Capture the cell that displays the provided text and extract its [X, Y] central coordinate. 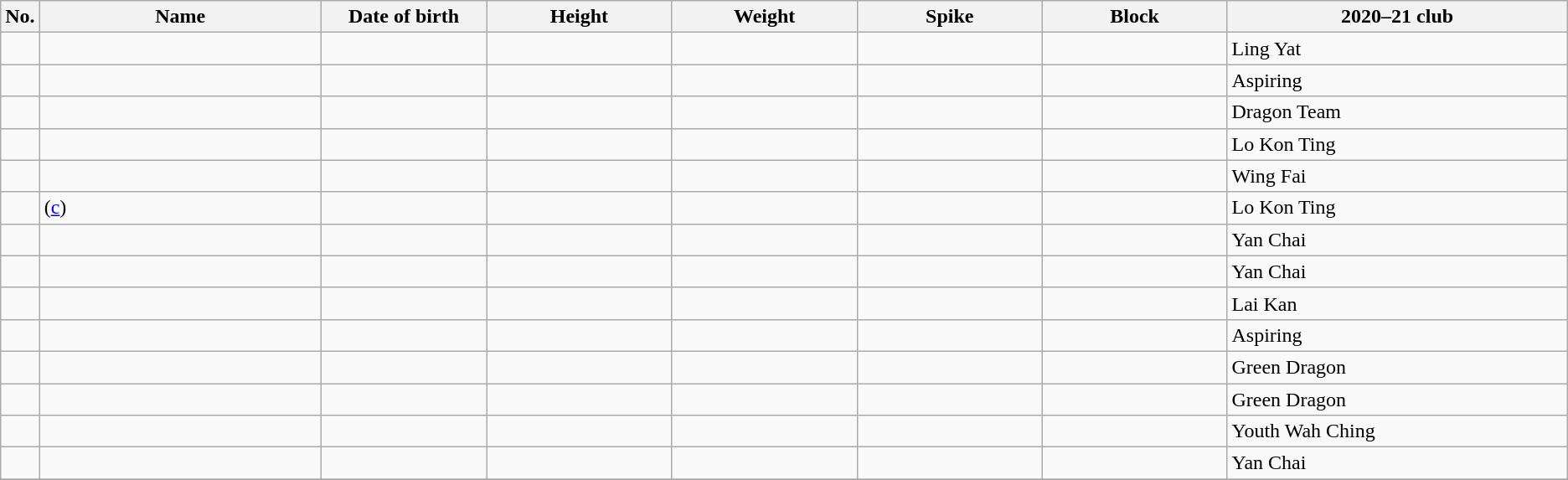
Spike [950, 17]
2020–21 club [1397, 17]
Ling Yat [1397, 49]
Block [1134, 17]
(c) [180, 208]
Name [180, 17]
Wing Fai [1397, 176]
Lai Kan [1397, 303]
Height [580, 17]
Date of birth [404, 17]
Youth Wah Ching [1397, 431]
Weight [764, 17]
No. [20, 17]
Dragon Team [1397, 112]
